Return [x, y] of the center of cell containing provided text 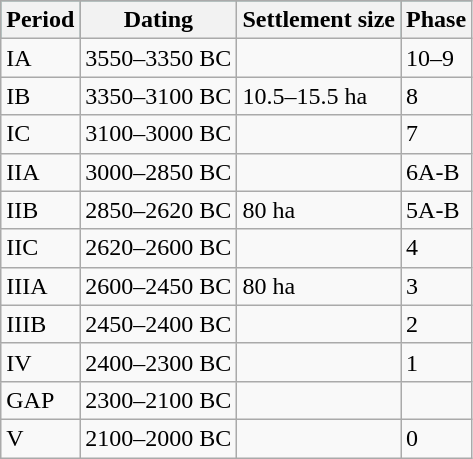
3 [436, 286]
IV [40, 362]
GAP [40, 400]
2100–2000 BC [158, 438]
IA [40, 58]
IB [40, 96]
2400–2300 BC [158, 362]
V [40, 438]
2 [436, 324]
IIC [40, 248]
IIA [40, 172]
0 [436, 438]
8 [436, 96]
2620–2600 BC [158, 248]
IIB [40, 210]
3350–3100 BC [158, 96]
IIIA [40, 286]
10.5–15.5 ha [319, 96]
3550–3350 BC [158, 58]
Dating [158, 20]
2300–2100 BC [158, 400]
IIIB [40, 324]
7 [436, 134]
3000–2850 BC [158, 172]
2850–2620 BC [158, 210]
Settlement size [319, 20]
10–9 [436, 58]
4 [436, 248]
2450–2400 BC [158, 324]
IC [40, 134]
6A-B [436, 172]
2600–2450 BC [158, 286]
1 [436, 362]
Phase [436, 20]
5A-B [436, 210]
3100–3000 BC [158, 134]
Period [40, 20]
